Extract the (X, Y) coordinate from the center of the cell holding the provided text.  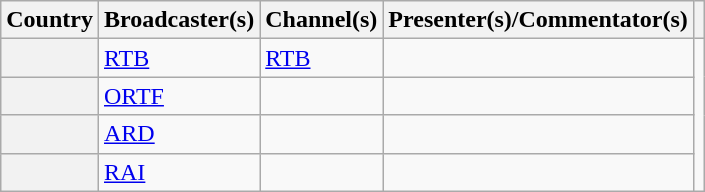
Presenter(s)/Commentator(s) (538, 20)
Country (50, 20)
Broadcaster(s) (178, 20)
ORTF (178, 96)
RAI (178, 172)
Channel(s) (322, 20)
ARD (178, 134)
